Pinpoint the cell where the given text exists, returning its (X, Y) midpoint coordinate. 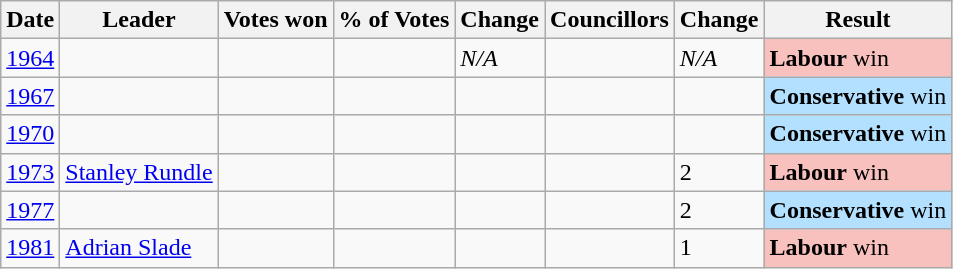
1973 (30, 172)
1970 (30, 134)
% of Votes (394, 20)
Adrian Slade (139, 248)
Date (30, 20)
Leader (139, 20)
1977 (30, 210)
1981 (30, 248)
Councillors (610, 20)
Votes won (276, 20)
Stanley Rundle (139, 172)
1 (719, 248)
1967 (30, 96)
Result (858, 20)
1964 (30, 58)
